Capture the cell that displays the provided text and extract its [X, Y] central coordinate. 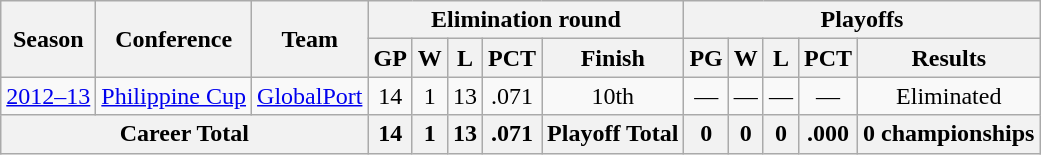
Playoff Total [613, 134]
Eliminated [949, 96]
Philippine Cup [174, 96]
Team [310, 39]
Conference [174, 39]
0 championships [949, 134]
.000 [828, 134]
Finish [613, 58]
2012–13 [48, 96]
PG [706, 58]
Elimination round [526, 20]
Season [48, 39]
Results [949, 58]
GlobalPort [310, 96]
Career Total [184, 134]
10th [613, 96]
Playoffs [862, 20]
GP [390, 58]
